Extract the (X, Y) coordinate from the center of the cell holding the provided text.  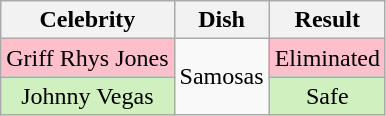
Eliminated (327, 58)
Johnny Vegas (88, 96)
Safe (327, 96)
Result (327, 20)
Celebrity (88, 20)
Griff Rhys Jones (88, 58)
Samosas (222, 77)
Dish (222, 20)
